Search for the cell housing the specified text and yield its (X, Y) center coordinate. 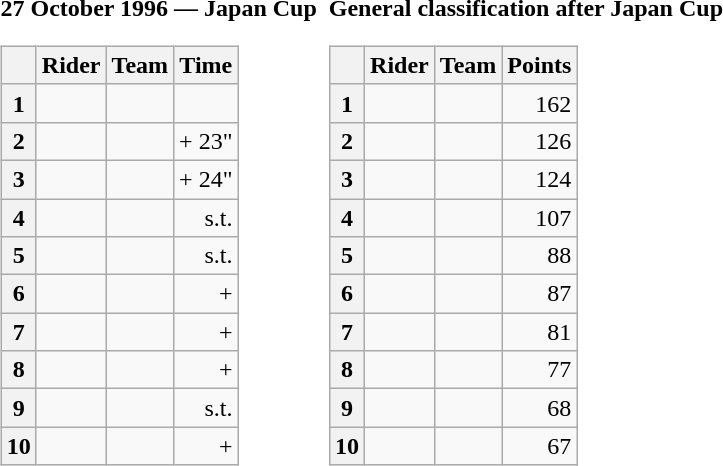
67 (540, 446)
Points (540, 65)
81 (540, 332)
88 (540, 256)
124 (540, 179)
77 (540, 370)
162 (540, 103)
87 (540, 294)
107 (540, 217)
68 (540, 408)
Time (206, 65)
+ 24" (206, 179)
+ 23" (206, 141)
126 (540, 141)
